Identify which cell holds the provided text, then report its (X, Y) central coordinate. 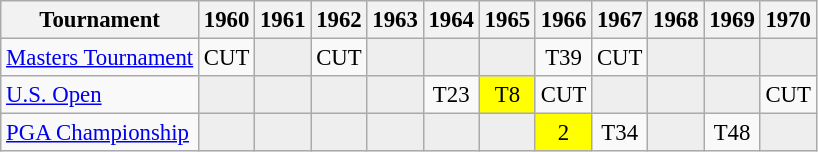
Tournament (100, 20)
1967 (620, 20)
1962 (339, 20)
U.S. Open (100, 95)
T34 (620, 133)
T8 (507, 95)
2 (563, 133)
1970 (788, 20)
1964 (451, 20)
1966 (563, 20)
1968 (676, 20)
Masters Tournament (100, 58)
T48 (732, 133)
1960 (227, 20)
1969 (732, 20)
T39 (563, 58)
1963 (395, 20)
PGA Championship (100, 133)
1961 (283, 20)
T23 (451, 95)
1965 (507, 20)
